Output the [x, y] coordinate of the center of the cell containing the given text.  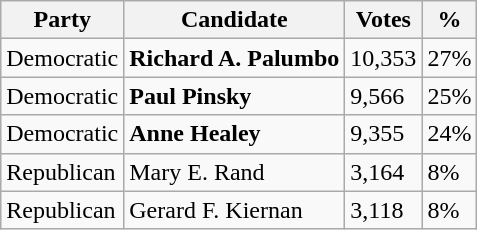
3,118 [384, 210]
27% [450, 58]
Votes [384, 20]
9,355 [384, 134]
25% [450, 96]
Paul Pinsky [234, 96]
% [450, 20]
3,164 [384, 172]
Party [62, 20]
10,353 [384, 58]
9,566 [384, 96]
Richard A. Palumbo [234, 58]
Anne Healey [234, 134]
24% [450, 134]
Mary E. Rand [234, 172]
Candidate [234, 20]
Gerard F. Kiernan [234, 210]
